Capture the cell that displays the provided text and extract its (x, y) central coordinate. 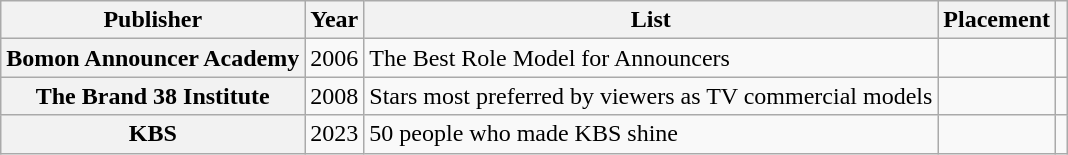
Bomon Announcer Academy (153, 58)
Year (334, 20)
Publisher (153, 20)
KBS (153, 134)
2006 (334, 58)
The Brand 38 Institute (153, 96)
50 people who made KBS shine (651, 134)
The Best Role Model for Announcers (651, 58)
2023 (334, 134)
List (651, 20)
Placement (997, 20)
2008 (334, 96)
Stars most preferred by viewers as TV commercial models (651, 96)
